For the text-containing cell, return its midpoint in [x, y] coordinate format. 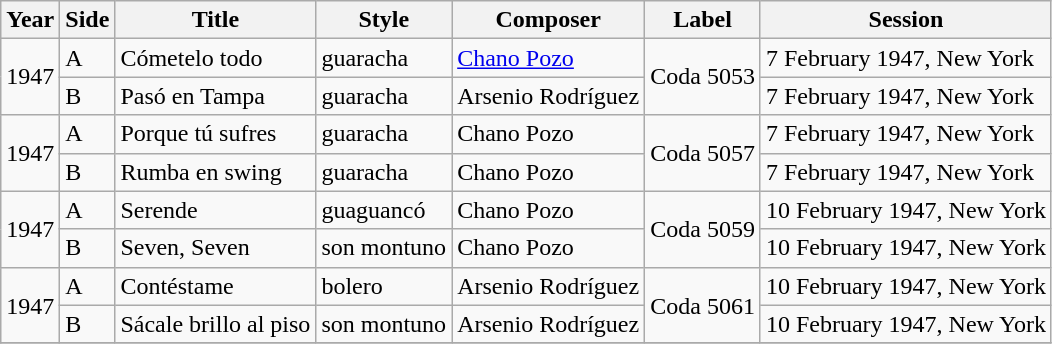
Label [703, 20]
Sácale brillo al piso [216, 324]
Title [216, 20]
Style [384, 20]
Session [906, 20]
Year [30, 20]
Cómetelo todo [216, 58]
Porque tú sufres [216, 134]
Serende [216, 210]
guaguancó [384, 210]
bolero [384, 286]
Side [88, 20]
Seven, Seven [216, 248]
Coda 5059 [703, 229]
Coda 5057 [703, 153]
Coda 5061 [703, 305]
Rumba en swing [216, 172]
Pasó en Tampa [216, 96]
Coda 5053 [703, 77]
Composer [548, 20]
Contéstame [216, 286]
